For the text-containing cell, return its midpoint in (x, y) coordinate format. 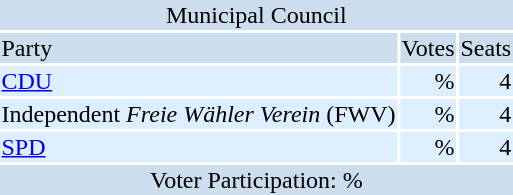
Voter Participation: % (256, 180)
Independent Freie Wähler Verein (FWV) (198, 114)
Seats (486, 48)
Municipal Council (256, 15)
Party (198, 48)
Votes (428, 48)
SPD (198, 147)
CDU (198, 81)
